Locate the cell with the specified text and output its [X, Y] center coordinate. 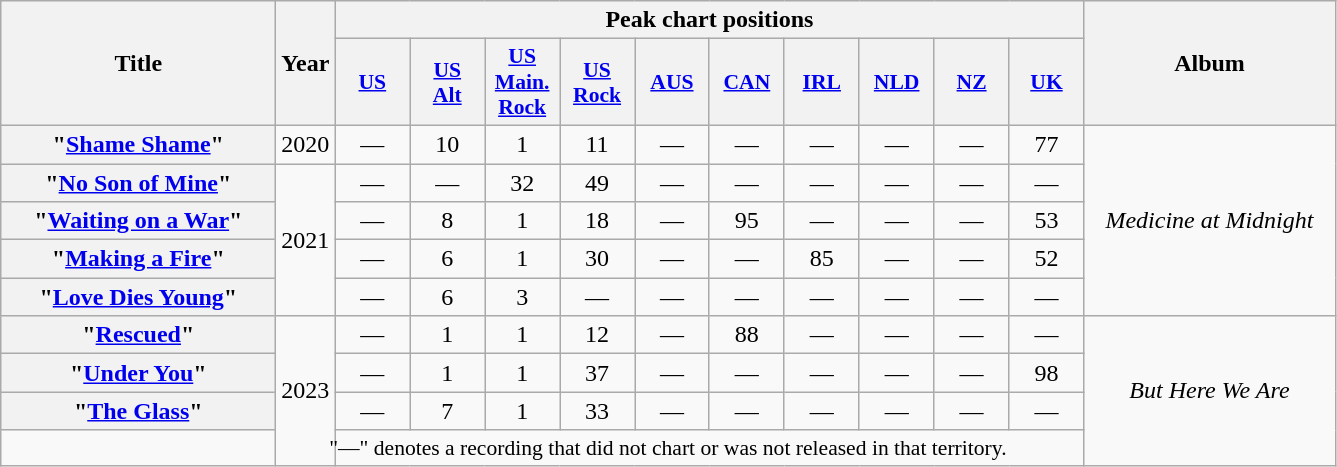
"Love Dies Young" [138, 297]
7 [448, 411]
Album [1210, 64]
USAlt [448, 82]
77 [1046, 144]
"The Glass" [138, 411]
18 [598, 221]
NLD [896, 82]
USMain.Rock [522, 82]
49 [598, 183]
USRock [598, 82]
AUS [672, 82]
53 [1046, 221]
88 [746, 335]
Medicine at Midnight [1210, 220]
But Here We Are [1210, 391]
33 [598, 411]
"Under You" [138, 373]
85 [822, 259]
12 [598, 335]
2023 [306, 391]
"Rescued" [138, 335]
"Shame Shame" [138, 144]
32 [522, 183]
CAN [746, 82]
"No Son of Mine" [138, 183]
IRL [822, 82]
2021 [306, 240]
8 [448, 221]
37 [598, 373]
95 [746, 221]
US [372, 82]
3 [522, 297]
NZ [972, 82]
98 [1046, 373]
Year [306, 64]
30 [598, 259]
UK [1046, 82]
52 [1046, 259]
"—" denotes a recording that did not chart or was not released in that territory. [668, 448]
"Making a Fire" [138, 259]
11 [598, 144]
2020 [306, 144]
10 [448, 144]
"Waiting on a War" [138, 221]
Peak chart positions [710, 20]
Title [138, 64]
